Extract the (X, Y) coordinate from the center of the cell holding the provided text.  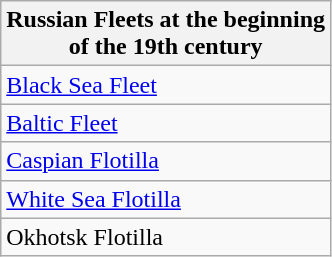
Black Sea Fleet (166, 85)
Caspian Flotilla (166, 161)
White Sea Flotilla (166, 199)
Russian Fleets at the beginningof the 19th century (166, 34)
Baltic Fleet (166, 123)
Okhotsk Flotilla (166, 237)
